Locate the cell with the specified text and output its (x, y) center coordinate. 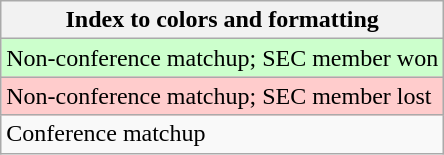
Index to colors and formatting (222, 20)
Non-conference matchup; SEC member won (222, 58)
Non-conference matchup; SEC member lost (222, 96)
Conference matchup (222, 134)
